Output the [X, Y] coordinate of the center of the cell containing the given text.  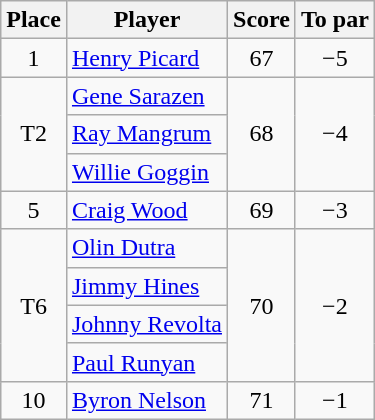
Place [34, 20]
Player [146, 20]
67 [262, 58]
5 [34, 210]
70 [262, 305]
−3 [334, 210]
Byron Nelson [146, 400]
T6 [34, 305]
Johnny Revolta [146, 324]
Olin Dutra [146, 248]
10 [34, 400]
Gene Sarazen [146, 96]
Score [262, 20]
−4 [334, 134]
Henry Picard [146, 58]
−2 [334, 305]
Paul Runyan [146, 362]
69 [262, 210]
1 [34, 58]
Willie Goggin [146, 172]
71 [262, 400]
Jimmy Hines [146, 286]
−1 [334, 400]
68 [262, 134]
To par [334, 20]
T2 [34, 134]
−5 [334, 58]
Ray Mangrum [146, 134]
Craig Wood [146, 210]
